Determine the (x, y) coordinate at the center of the cell enclosing the given text.  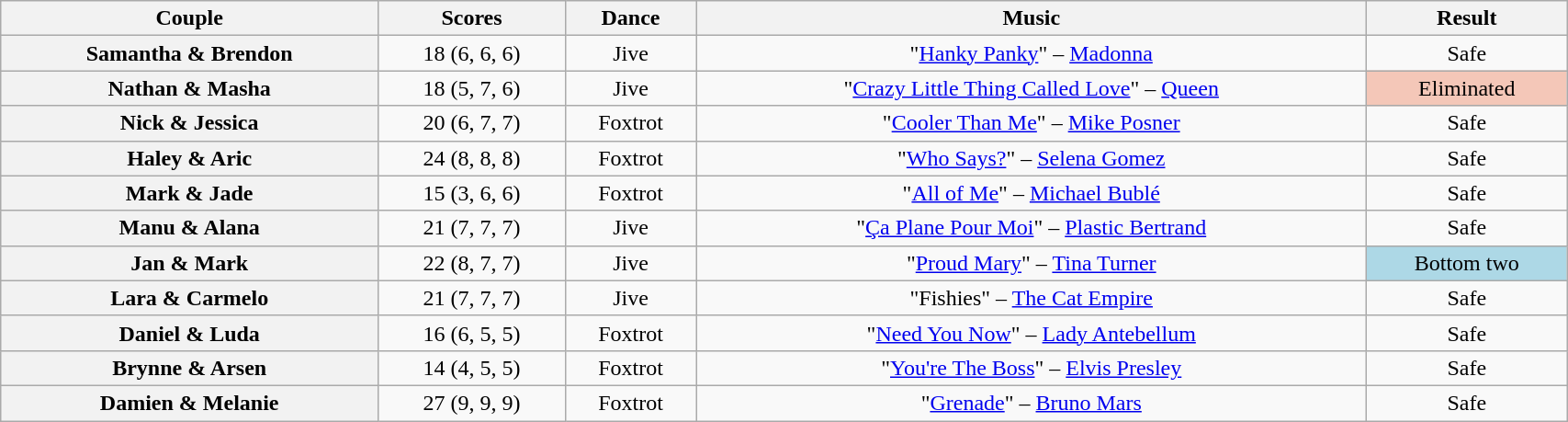
"Hanky Panky" – Madonna (1032, 53)
18 (5, 7, 6) (472, 88)
Nathan & Masha (189, 88)
Damien & Melanie (189, 403)
"All of Me" – Michael Bublé (1032, 193)
Dance (630, 18)
Samantha & Brendon (189, 53)
14 (4, 5, 5) (472, 368)
Eliminated (1467, 88)
"Need You Now" – Lady Antebellum (1032, 333)
Manu & Alana (189, 228)
Mark & Jade (189, 193)
"Grenade" – Bruno Mars (1032, 403)
27 (9, 9, 9) (472, 403)
"Cooler Than Me" – Mike Posner (1032, 123)
24 (8, 8, 8) (472, 158)
16 (6, 5, 5) (472, 333)
Jan & Mark (189, 263)
Haley & Aric (189, 158)
"You're The Boss" – Elvis Presley (1032, 368)
Daniel & Luda (189, 333)
"Fishies" – The Cat Empire (1032, 298)
Brynne & Arsen (189, 368)
Couple (189, 18)
Lara & Carmelo (189, 298)
"Who Says?" – Selena Gomez (1032, 158)
20 (6, 7, 7) (472, 123)
"Ça Plane Pour Moi" – Plastic Bertrand (1032, 228)
22 (8, 7, 7) (472, 263)
"Proud Mary" – Tina Turner (1032, 263)
Scores (472, 18)
"Crazy Little Thing Called Love" – Queen (1032, 88)
Bottom two (1467, 263)
Nick & Jessica (189, 123)
Result (1467, 18)
18 (6, 6, 6) (472, 53)
Music (1032, 18)
15 (3, 6, 6) (472, 193)
